Determine the (X, Y) coordinate at the center of the cell enclosing the given text.  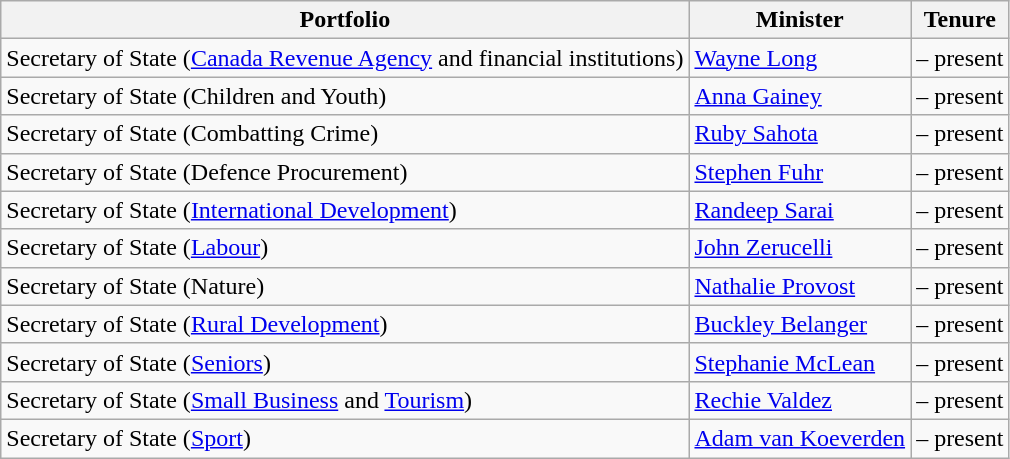
Secretary of State (Canada Revenue Agency and financial institutions) (345, 58)
Anna Gainey (800, 96)
Tenure (960, 20)
Wayne Long (800, 58)
Nathalie Provost (800, 286)
Secretary of State (Labour) (345, 248)
Secretary of State (Nature) (345, 286)
Randeep Sarai (800, 210)
Adam van Koeverden (800, 438)
Secretary of State (International Development) (345, 210)
Stephanie McLean (800, 362)
Secretary of State (Rural Development) (345, 324)
Rechie Valdez (800, 400)
Secretary of State (Small Business and Tourism) (345, 400)
Secretary of State (Seniors) (345, 362)
Buckley Belanger (800, 324)
Minister (800, 20)
Portfolio (345, 20)
Secretary of State (Defence Procurement) (345, 172)
Ruby Sahota (800, 134)
Secretary of State (Combatting Crime) (345, 134)
Stephen Fuhr (800, 172)
John Zerucelli (800, 248)
Secretary of State (Sport) (345, 438)
Secretary of State (Children and Youth) (345, 96)
